From the cell containing the given text, extract its center point as [X, Y] coordinate. 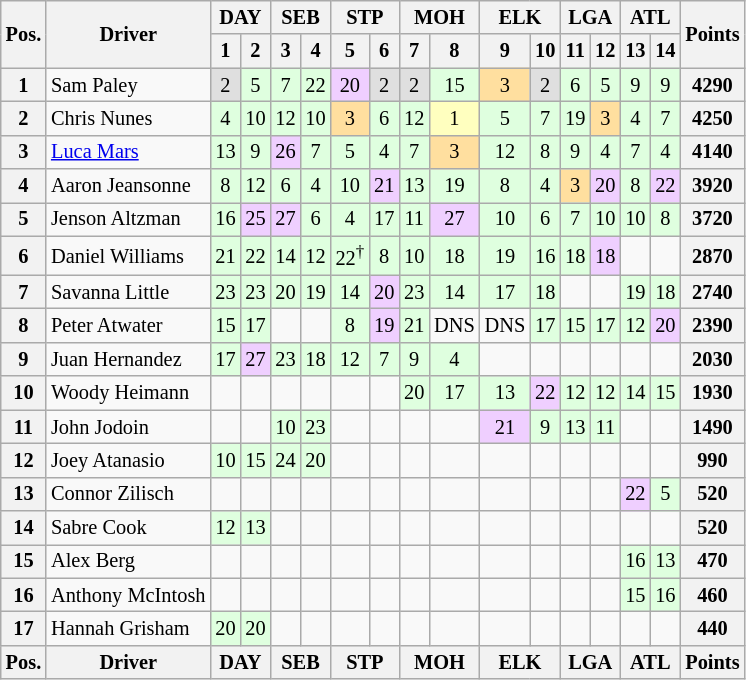
Sam Paley [128, 85]
2390 [712, 326]
4250 [712, 118]
Savanna Little [128, 292]
Jenson Altzman [128, 219]
470 [712, 561]
Chris Nunes [128, 118]
24 [285, 460]
1930 [712, 393]
Connor Zilisch [128, 494]
John Jodoin [128, 427]
Alex Berg [128, 561]
Juan Hernandez [128, 359]
Peter Atwater [128, 326]
460 [712, 595]
Joey Atanasio [128, 460]
2870 [712, 256]
Anthony McIntosh [128, 595]
2740 [712, 292]
3920 [712, 186]
Woody Heimann [128, 393]
Daniel Williams [128, 256]
990 [712, 460]
Luca Mars [128, 152]
25 [255, 219]
Sabre Cook [128, 527]
1490 [712, 427]
Hannah Grisham [128, 628]
22† [350, 256]
26 [285, 152]
440 [712, 628]
2030 [712, 359]
4140 [712, 152]
4290 [712, 85]
Aaron Jeansonne [128, 186]
3720 [712, 219]
